Find where the given text appears and provide that cell's center as [X, Y] coordinate. 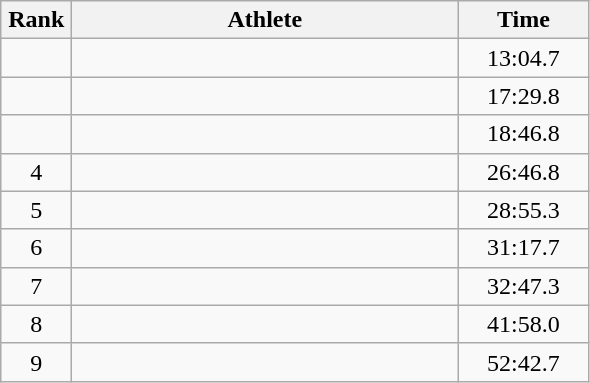
9 [36, 362]
Athlete [265, 20]
Time [524, 20]
41:58.0 [524, 324]
52:42.7 [524, 362]
26:46.8 [524, 172]
8 [36, 324]
31:17.7 [524, 248]
7 [36, 286]
18:46.8 [524, 134]
28:55.3 [524, 210]
6 [36, 248]
4 [36, 172]
Rank [36, 20]
5 [36, 210]
32:47.3 [524, 286]
17:29.8 [524, 96]
13:04.7 [524, 58]
